From the cell containing the given text, extract its center point as (X, Y) coordinate. 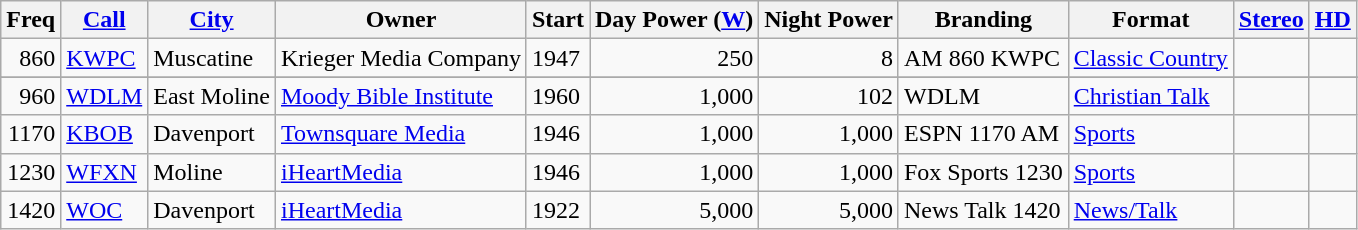
250 (674, 58)
Moline (212, 172)
AM 860 KWPC (983, 58)
Muscatine (212, 58)
960 (31, 96)
Branding (983, 20)
1947 (558, 58)
1230 (31, 172)
KBOB (104, 134)
8 (829, 58)
1170 (31, 134)
News/Talk (1150, 210)
HD (1332, 20)
Night Power (829, 20)
Format (1150, 20)
Stereo (1271, 20)
Call (104, 20)
Day Power (W) (674, 20)
102 (829, 96)
City (212, 20)
Christian Talk (1150, 96)
KWPC (104, 58)
Krieger Media Company (400, 58)
WOC (104, 210)
860 (31, 58)
East Moline (212, 96)
WFXN (104, 172)
Owner (400, 20)
Start (558, 20)
1922 (558, 210)
News Talk 1420 (983, 210)
Townsquare Media (400, 134)
Moody Bible Institute (400, 96)
1420 (31, 210)
1960 (558, 96)
Fox Sports 1230 (983, 172)
Freq (31, 20)
ESPN 1170 AM (983, 134)
Classic Country (1150, 58)
